Return the [x, y] coordinate for the center point of the cell that contains the specified text.  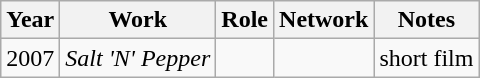
Notes [426, 20]
Year [30, 20]
Work [138, 20]
Network [324, 20]
2007 [30, 58]
Salt 'N' Pepper [138, 58]
short film [426, 58]
Role [245, 20]
